Scan for the cell matching the given text and deliver its (x, y) coordinate at center. 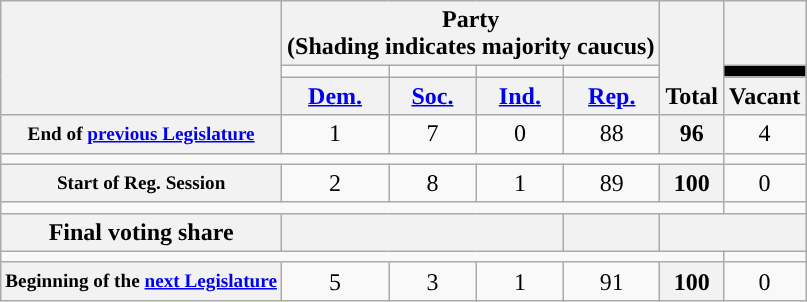
Start of Reg. Session (142, 183)
8 (432, 183)
5 (336, 281)
Rep. (612, 96)
Final voting share (142, 232)
4 (764, 134)
91 (612, 281)
89 (612, 183)
Party (Shading indicates majority caucus) (471, 34)
Ind. (520, 96)
Dem. (336, 96)
2 (336, 183)
88 (612, 134)
Soc. (432, 96)
Total (692, 58)
Beginning of the next Legislature (142, 281)
96 (692, 134)
3 (432, 281)
7 (432, 134)
End of previous Legislature (142, 134)
Vacant (764, 96)
